Search for the cell housing the specified text and yield its (x, y) center coordinate. 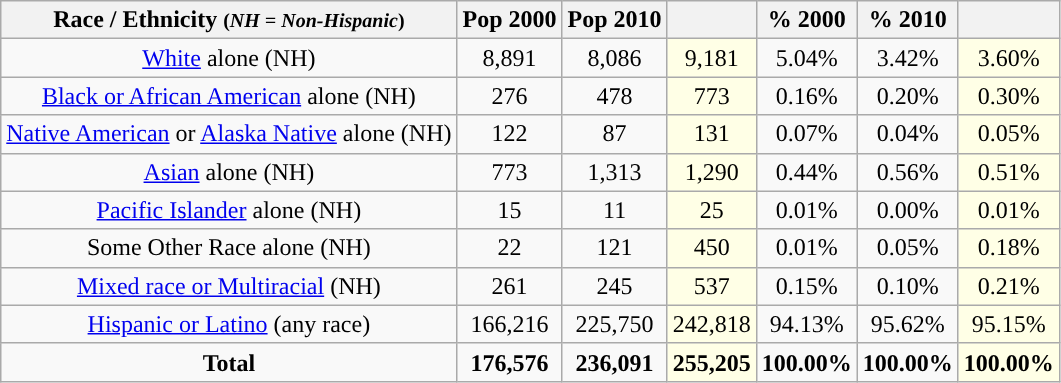
478 (614, 96)
176,576 (510, 362)
276 (510, 96)
3.42% (908, 58)
0.10% (908, 286)
131 (712, 134)
0.44% (806, 172)
0.07% (806, 134)
1,290 (712, 172)
Pacific Islander alone (NH) (229, 210)
166,216 (510, 324)
0.21% (1008, 286)
0.00% (908, 210)
White alone (NH) (229, 58)
94.13% (806, 324)
15 (510, 210)
255,205 (712, 362)
0.16% (806, 96)
95.15% (1008, 324)
1,313 (614, 172)
22 (510, 248)
537 (712, 286)
87 (614, 134)
25 (712, 210)
3.60% (1008, 58)
0.04% (908, 134)
Pop 2000 (510, 20)
0.51% (1008, 172)
Some Other Race alone (NH) (229, 248)
Total (229, 362)
5.04% (806, 58)
8,891 (510, 58)
% 2010 (908, 20)
0.18% (1008, 248)
Mixed race or Multiracial (NH) (229, 286)
450 (712, 248)
Black or African American alone (NH) (229, 96)
0.30% (1008, 96)
% 2000 (806, 20)
225,750 (614, 324)
0.20% (908, 96)
0.56% (908, 172)
121 (614, 248)
122 (510, 134)
11 (614, 210)
Race / Ethnicity (NH = Non-Hispanic) (229, 20)
236,091 (614, 362)
242,818 (712, 324)
Pop 2010 (614, 20)
0.15% (806, 286)
9,181 (712, 58)
Native American or Alaska Native alone (NH) (229, 134)
245 (614, 286)
Hispanic or Latino (any race) (229, 324)
Asian alone (NH) (229, 172)
261 (510, 286)
95.62% (908, 324)
8,086 (614, 58)
